From the cell containing the given text, extract its center point as [X, Y] coordinate. 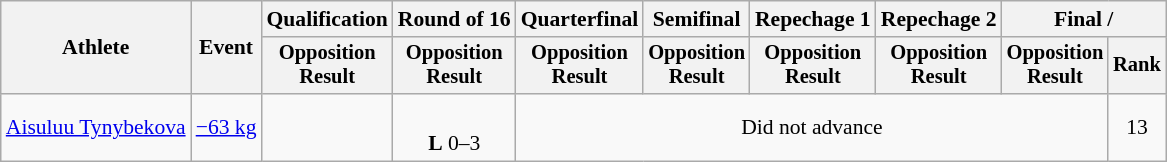
Athlete [96, 48]
13 [1137, 128]
−63 kg [226, 128]
Final / [1084, 19]
Rank [1137, 66]
Qualification [328, 19]
Semifinal [696, 19]
Quarterfinal [580, 19]
Event [226, 48]
L 0–3 [454, 128]
Did not advance [812, 128]
Repechage 2 [939, 19]
Round of 16 [454, 19]
Repechage 1 [813, 19]
Aisuluu Tynybekova [96, 128]
